Capture the cell that displays the provided text and extract its [X, Y] central coordinate. 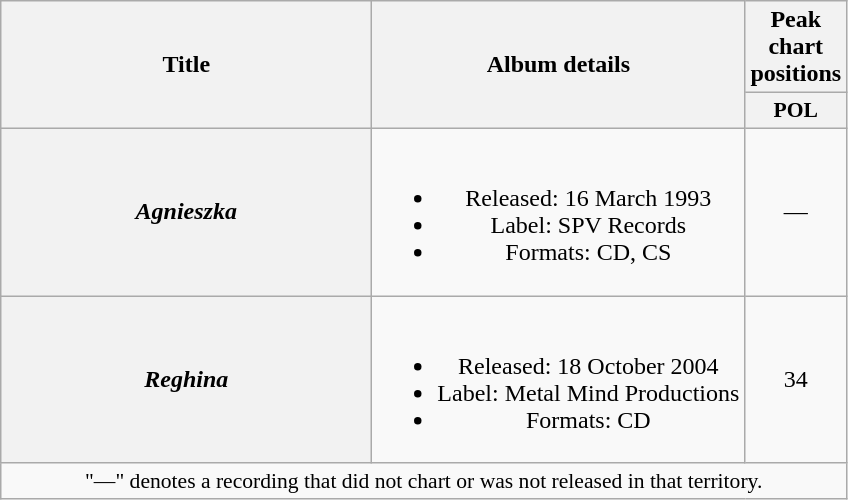
34 [796, 380]
— [796, 212]
Reghina [186, 380]
Title [186, 65]
POL [796, 111]
Released: 18 October 2004Label: Metal Mind ProductionsFormats: CD [558, 380]
Agnieszka [186, 212]
Album details [558, 65]
"—" denotes a recording that did not chart or was not released in that territory. [424, 481]
Peak chart positions [796, 47]
Released: 16 March 1993Label: SPV RecordsFormats: CD, CS [558, 212]
